Provide the (X, Y) coordinate of the cell's center where the given text is located.  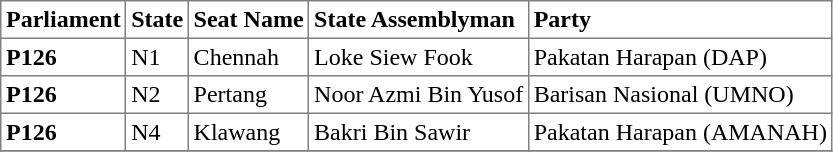
State (157, 20)
Chennah (248, 57)
State Assemblyman (419, 20)
Loke Siew Fook (419, 57)
Pakatan Harapan (DAP) (680, 57)
N2 (157, 95)
Seat Name (248, 20)
Noor Azmi Bin Yusof (419, 95)
Barisan Nasional (UMNO) (680, 95)
Pakatan Harapan (AMANAH) (680, 132)
Parliament (64, 20)
Klawang (248, 132)
Bakri Bin Sawir (419, 132)
N4 (157, 132)
N1 (157, 57)
Party (680, 20)
Pertang (248, 95)
